Find where the given text appears and provide that cell's center as (X, Y) coordinate. 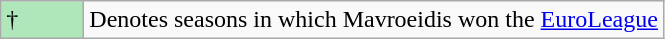
Denotes seasons in which Mavroeidis won the EuroLeague (374, 20)
† (42, 20)
